Provide the (X, Y) coordinate of the cell's center where the given text is located.  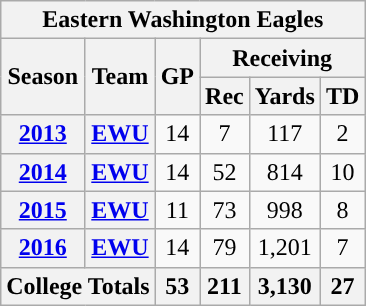
211 (225, 286)
1,201 (284, 248)
3,130 (284, 286)
2 (342, 134)
GP (177, 77)
2016 (43, 248)
10 (342, 172)
TD (342, 96)
Team (120, 77)
2015 (43, 210)
11 (177, 210)
52 (225, 172)
Yards (284, 96)
53 (177, 286)
79 (225, 248)
College Totals (78, 286)
814 (284, 172)
73 (225, 210)
8 (342, 210)
Eastern Washington Eagles (183, 20)
2013 (43, 134)
117 (284, 134)
Season (43, 77)
2014 (43, 172)
27 (342, 286)
Receiving (282, 58)
Rec (225, 96)
998 (284, 210)
